From the cell containing the given text, extract its center point as (x, y) coordinate. 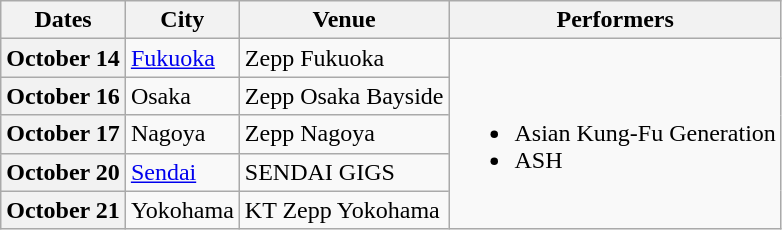
City (182, 20)
October 17 (64, 134)
KT Zepp Yokohama (344, 210)
October 14 (64, 58)
Sendai (182, 172)
Zepp Fukuoka (344, 58)
Asian Kung-Fu GenerationASH (615, 134)
October 21 (64, 210)
Zepp Nagoya (344, 134)
Fukuoka (182, 58)
Nagoya (182, 134)
Performers (615, 20)
SENDAI GIGS (344, 172)
Venue (344, 20)
October 20 (64, 172)
Dates (64, 20)
Osaka (182, 96)
Zepp Osaka Bayside (344, 96)
Yokohama (182, 210)
October 16 (64, 96)
